Locate the cell with the specified text and output its [X, Y] center coordinate. 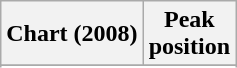
Chart (2008) [72, 34]
Peakposition [189, 34]
